Return [X, Y] of the center of cell containing provided text 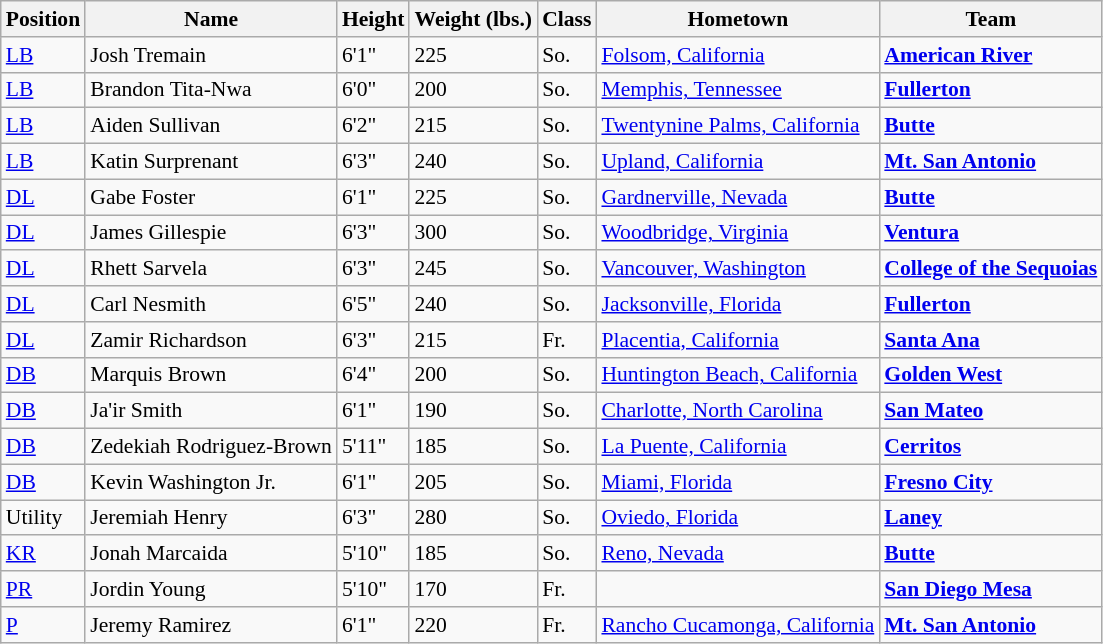
Zamir Richardson [211, 340]
205 [473, 482]
5'11" [373, 447]
Folsom, California [738, 55]
Reno, Nevada [738, 554]
Huntington Beach, California [738, 375]
Memphis, Tennessee [738, 90]
Gabe Foster [211, 197]
Woodbridge, Virginia [738, 233]
Jeremy Ramirez [211, 625]
Placentia, California [738, 340]
Brandon Tita-Nwa [211, 90]
Team [990, 19]
280 [473, 518]
Aiden Sullivan [211, 126]
American River [990, 55]
Height [373, 19]
6'2" [373, 126]
245 [473, 269]
Vancouver, Washington [738, 269]
Jordin Young [211, 589]
San Mateo [990, 411]
Jeremiah Henry [211, 518]
Utility [43, 518]
Class [566, 19]
Zedekiah Rodriguez-Brown [211, 447]
P [43, 625]
6'5" [373, 304]
Laney [990, 518]
Katin Surprenant [211, 162]
Marquis Brown [211, 375]
Carl Nesmith [211, 304]
220 [473, 625]
Cerritos [990, 447]
Oviedo, Florida [738, 518]
Upland, California [738, 162]
Charlotte, North Carolina [738, 411]
Jacksonville, Florida [738, 304]
KR [43, 554]
PR [43, 589]
6'0" [373, 90]
Ja'ir Smith [211, 411]
Fresno City [990, 482]
300 [473, 233]
Kevin Washington Jr. [211, 482]
Rhett Sarvela [211, 269]
Jonah Marcaida [211, 554]
La Puente, California [738, 447]
Josh Tremain [211, 55]
Name [211, 19]
190 [473, 411]
San Diego Mesa [990, 589]
Gardnerville, Nevada [738, 197]
Position [43, 19]
Rancho Cucamonga, California [738, 625]
Santa Ana [990, 340]
Ventura [990, 233]
Weight (lbs.) [473, 19]
Hometown [738, 19]
College of the Sequoias [990, 269]
Twentynine Palms, California [738, 126]
6'4" [373, 375]
Golden West [990, 375]
Miami, Florida [738, 482]
170 [473, 589]
James Gillespie [211, 233]
